Return the (X, Y) coordinate for the center point of the cell that contains the specified text.  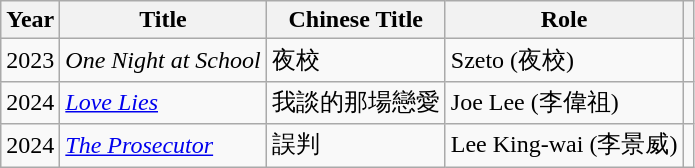
Year (30, 20)
夜校 (356, 60)
Role (564, 20)
2023 (30, 60)
Joe Lee (李偉祖) (564, 102)
Szeto (夜校) (564, 60)
我談的那場戀愛 (356, 102)
One Night at School (163, 60)
Title (163, 20)
The Prosecutor (163, 146)
Chinese Title (356, 20)
Love Lies (163, 102)
誤判 (356, 146)
Lee King-wai (李景威) (564, 146)
